Extract the [X, Y] coordinate from the center of the cell holding the provided text.  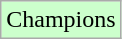
Champions [61, 20]
